Find where the given text appears and provide that cell's center as (X, Y) coordinate. 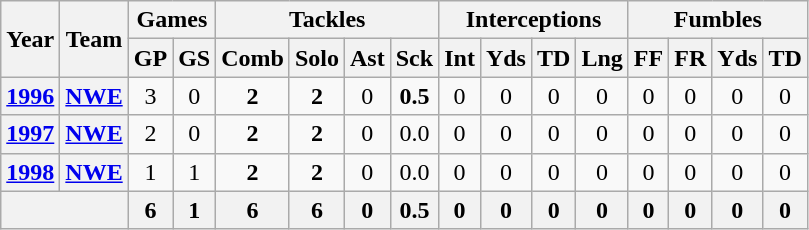
1997 (30, 134)
Interceptions (534, 20)
Comb (253, 58)
Games (172, 20)
FR (690, 58)
Solo (316, 58)
1996 (30, 96)
Tackles (328, 20)
Sck (414, 58)
1998 (30, 172)
Team (94, 39)
3 (150, 96)
FF (648, 58)
Int (460, 58)
Year (30, 39)
GP (150, 58)
Ast (368, 58)
GS (194, 58)
Fumbles (718, 20)
Lng (602, 58)
